Extract the (x, y) coordinate from the center of the cell holding the provided text.  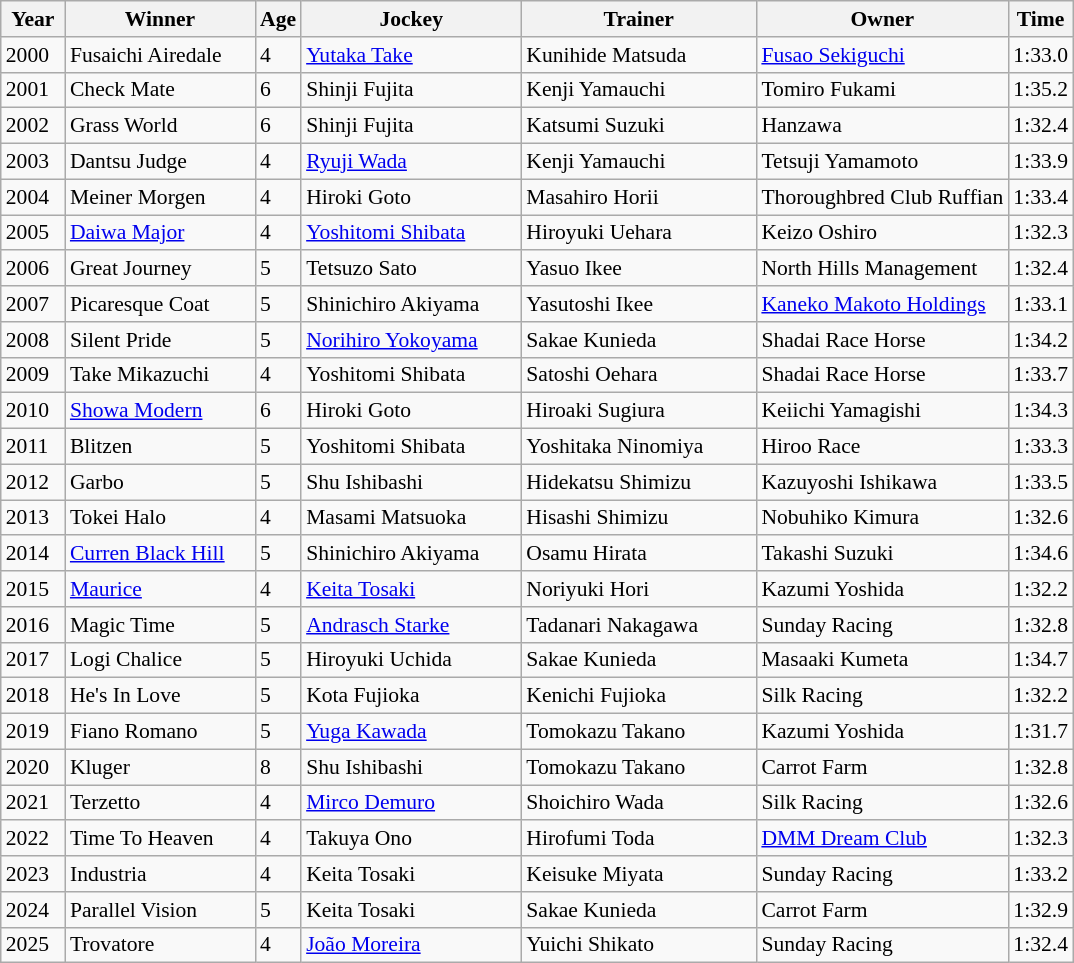
Ryuji Wada (411, 162)
2024 (33, 910)
Showa Modern (160, 411)
1:33.3 (1040, 447)
Owner (882, 19)
Yuga Kawada (411, 732)
Check Mate (160, 90)
Terzetto (160, 803)
Takuya Ono (411, 839)
Magic Time (160, 625)
1:33.9 (1040, 162)
Satoshi Oehara (638, 375)
2012 (33, 482)
1:33.2 (1040, 874)
Tomiro Fukami (882, 90)
Masami Matsuoka (411, 518)
1:34.2 (1040, 340)
1:33.1 (1040, 304)
2014 (33, 554)
João Moreira (411, 945)
Trainer (638, 19)
Age (278, 19)
2008 (33, 340)
2004 (33, 197)
Yuichi Shikato (638, 945)
Daiwa Major (160, 233)
Logi Chalice (160, 660)
Curren Black Hill (160, 554)
2005 (33, 233)
Dantsu Judge (160, 162)
Osamu Hirata (638, 554)
Trovatore (160, 945)
1:33.7 (1040, 375)
Keiichi Yamagishi (882, 411)
Tetsuji Yamamoto (882, 162)
Noriyuki Hori (638, 589)
Silent Pride (160, 340)
2002 (33, 126)
Fusaichi Airedale (160, 55)
2000 (33, 55)
2007 (33, 304)
Fusao Sekiguchi (882, 55)
He's In Love (160, 696)
8 (278, 767)
Tadanari Nakagawa (638, 625)
1:34.7 (1040, 660)
2021 (33, 803)
2016 (33, 625)
Yutaka Take (411, 55)
2019 (33, 732)
2010 (33, 411)
Nobuhiko Kimura (882, 518)
Time To Heaven (160, 839)
Yasuo Ikee (638, 269)
Shoichiro Wada (638, 803)
Tetsuzo Sato (411, 269)
DMM Dream Club (882, 839)
2025 (33, 945)
Jockey (411, 19)
Year (33, 19)
1:35.2 (1040, 90)
Picaresque Coat (160, 304)
Grass World (160, 126)
Hisashi Shimizu (638, 518)
2023 (33, 874)
2003 (33, 162)
1:31.7 (1040, 732)
Thoroughbred Club Ruffian (882, 197)
Hiroyuki Uchida (411, 660)
2006 (33, 269)
Hiroo Race (882, 447)
Winner (160, 19)
1:33.5 (1040, 482)
Masaaki Kumeta (882, 660)
2020 (33, 767)
2009 (33, 375)
2013 (33, 518)
Garbo (160, 482)
2018 (33, 696)
Kluger (160, 767)
Hanzawa (882, 126)
1:32.9 (1040, 910)
Kenichi Fujioka (638, 696)
Kota Fujioka (411, 696)
Hiroyuki Uehara (638, 233)
Kazuyoshi Ishikawa (882, 482)
Hiroaki Sugiura (638, 411)
Yasutoshi Ikee (638, 304)
Andrasch Starke (411, 625)
Parallel Vision (160, 910)
2017 (33, 660)
Masahiro Horii (638, 197)
Keisuke Miyata (638, 874)
Kaneko Makoto Holdings (882, 304)
Meiner Morgen (160, 197)
Great Journey (160, 269)
Keizo Oshiro (882, 233)
2011 (33, 447)
Takashi Suzuki (882, 554)
Kunihide Matsuda (638, 55)
Yoshitaka Ninomiya (638, 447)
1:34.3 (1040, 411)
Blitzen (160, 447)
Time (1040, 19)
Hidekatsu Shimizu (638, 482)
Mirco Demuro (411, 803)
Industria (160, 874)
Tokei Halo (160, 518)
2015 (33, 589)
Take Mikazuchi (160, 375)
1:33.4 (1040, 197)
1:33.0 (1040, 55)
Norihiro Yokoyama (411, 340)
Hirofumi Toda (638, 839)
Fiano Romano (160, 732)
North Hills Management (882, 269)
2022 (33, 839)
Maurice (160, 589)
Katsumi Suzuki (638, 126)
2001 (33, 90)
1:34.6 (1040, 554)
